From the cell containing the given text, extract its center point as (x, y) coordinate. 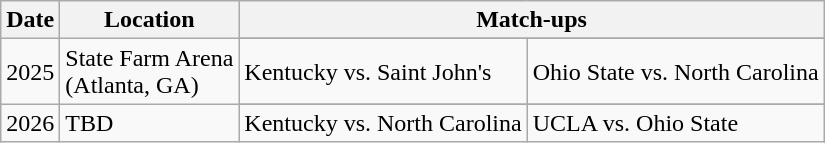
Kentucky vs. North Carolina (383, 123)
TBD (150, 123)
UCLA vs. Ohio State (676, 123)
Ohio State vs. North Carolina (676, 72)
Match-ups (532, 20)
Kentucky vs. Saint John's (383, 72)
State Farm Arena(Atlanta, GA) (150, 72)
Location (150, 20)
2026 (30, 123)
Date (30, 20)
2025 (30, 72)
